Scan for the cell matching the given text and deliver its [x, y] coordinate at center. 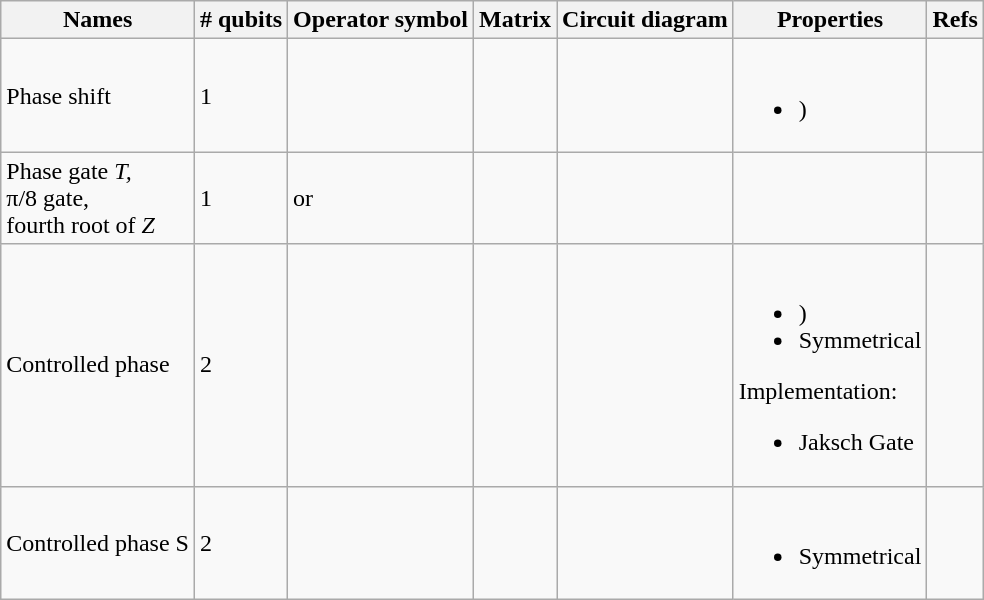
Phase shift [98, 96]
Refs [955, 20]
# qubits [240, 20]
Symmetrical [830, 542]
Controlled phase S [98, 542]
Phase gate T,π/8 gate,fourth root of Z [98, 198]
Names [98, 20]
) [830, 96]
Circuit diagram [646, 20]
)SymmetricalImplementation:Jaksch Gate [830, 365]
Controlled phase [98, 365]
or [381, 198]
Matrix [516, 20]
Properties [830, 20]
Operator symbol [381, 20]
